From the cell containing the given text, extract its center point as [X, Y] coordinate. 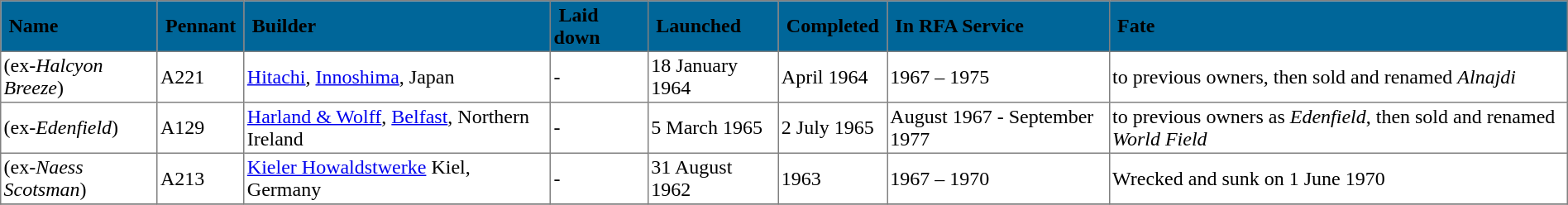
(ex-Naess Scotsman) [79, 179]
(ex-Edenfield) [79, 128]
A221 [200, 77]
Harland & Wolff, Belfast, Northern Ireland [397, 128]
Hitachi, Innoshima, Japan [397, 77]
Wrecked and sunk on 1 June 1970 [1338, 179]
Name [79, 26]
1967 – 1970 [999, 179]
Laid down [600, 26]
(ex-Halcyon Breeze) [79, 77]
Pennant [200, 26]
5 March 1965 [714, 128]
Fate [1338, 26]
Builder [397, 26]
1967 – 1975 [999, 77]
A129 [200, 128]
Launched [714, 26]
A213 [200, 179]
April 1964 [832, 77]
1963 [832, 179]
18 January 1964 [714, 77]
August 1967 - September 1977 [999, 128]
2 July 1965 [832, 128]
Kieler Howaldstwerke Kiel, Germany [397, 179]
to previous owners, then sold and renamed Alnajdi [1338, 77]
Completed [832, 26]
31 August 1962 [714, 179]
In RFA Service [999, 26]
to previous owners as Edenfield, then sold and renamed World Field [1338, 128]
